Determine the (x, y) coordinate at the center of the cell enclosing the given text.  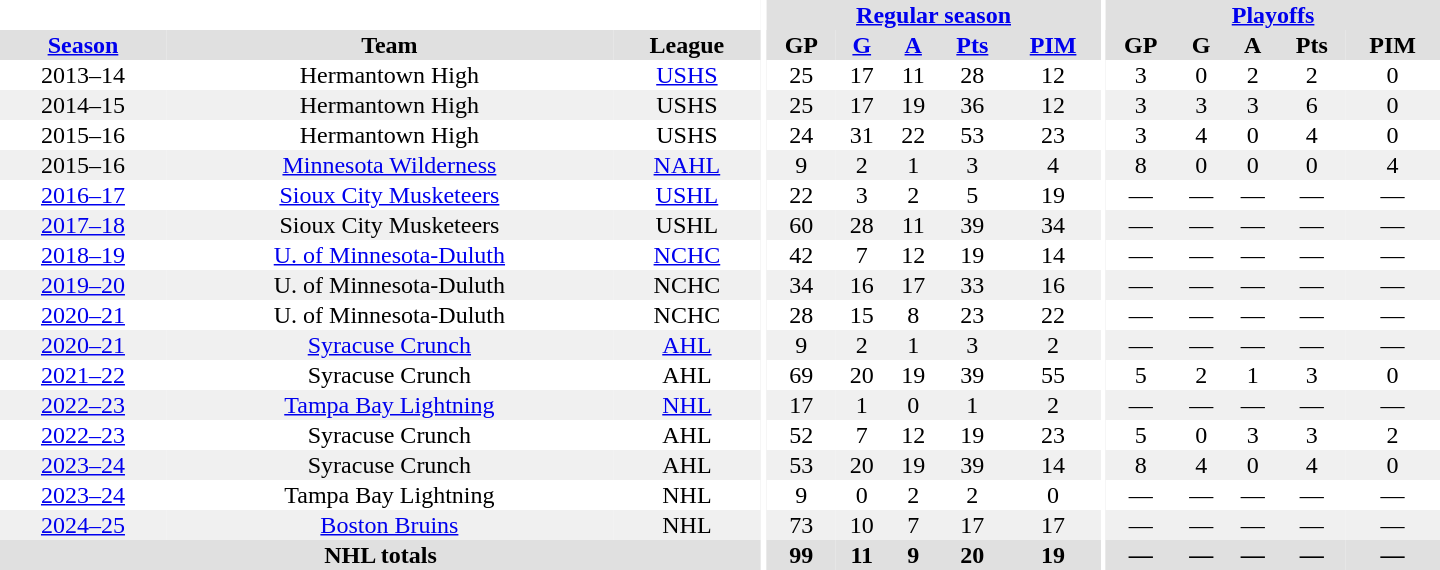
NHL totals (380, 555)
Minnesota Wilderness (390, 165)
10 (862, 525)
Regular season (934, 15)
2024–25 (83, 525)
15 (862, 315)
2018–19 (83, 255)
42 (802, 255)
6 (1312, 105)
2014–15 (83, 105)
2017–18 (83, 225)
33 (972, 285)
69 (802, 375)
24 (802, 135)
Season (83, 45)
55 (1054, 375)
73 (802, 525)
Boston Bruins (390, 525)
2019–20 (83, 285)
NAHL (687, 165)
Playoffs (1273, 15)
99 (802, 555)
2013–14 (83, 75)
2016–17 (83, 195)
2021–22 (83, 375)
League (687, 45)
Team (390, 45)
31 (862, 135)
52 (802, 435)
60 (802, 225)
36 (972, 105)
